Identify which cell holds the provided text, then report its (X, Y) central coordinate. 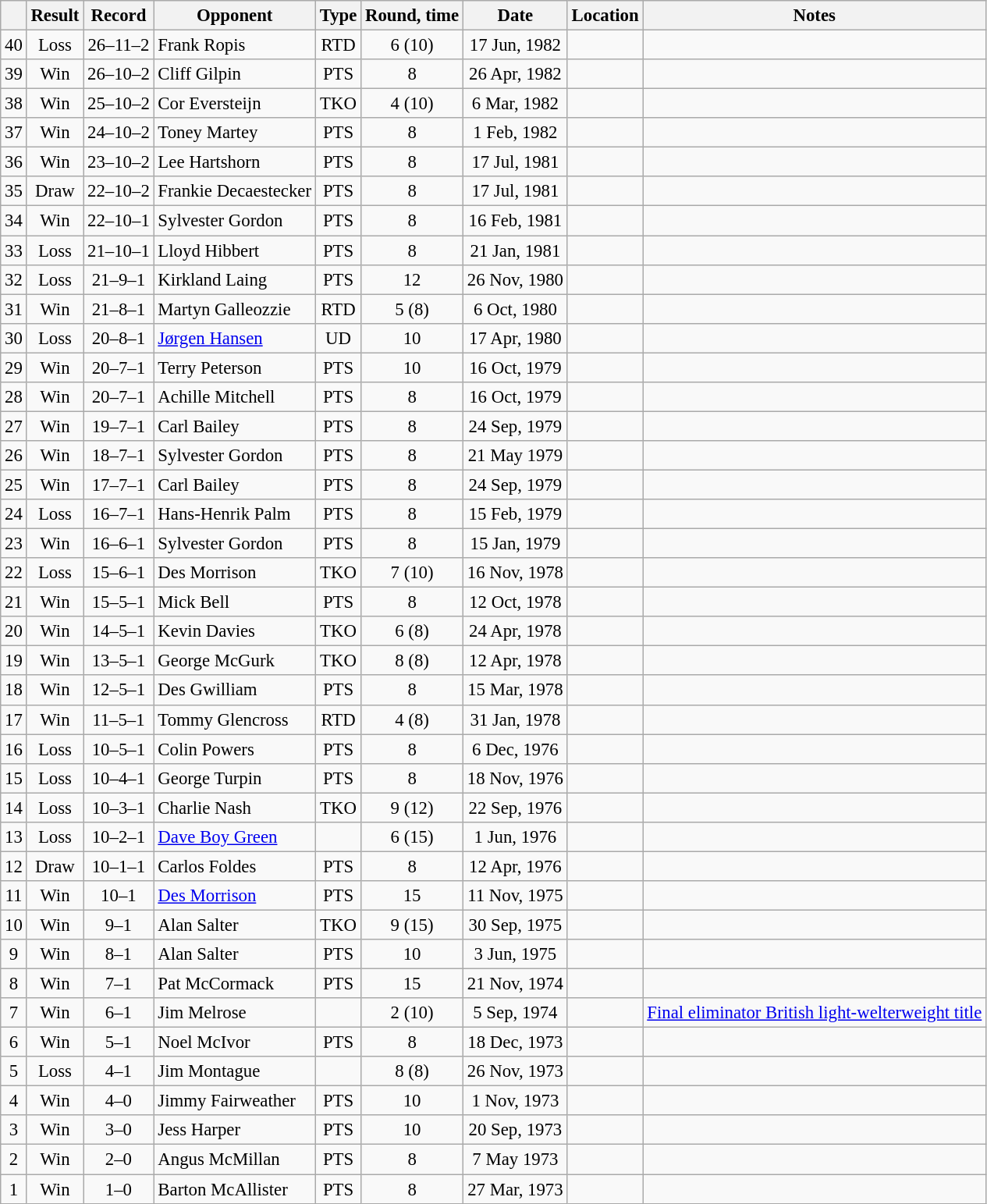
27 (14, 426)
Tommy Glencross (234, 719)
10–1 (119, 896)
32 (14, 279)
38 (14, 104)
10–2–1 (119, 837)
Carlos Foldes (234, 866)
16 (14, 749)
22–10–1 (119, 221)
14 (14, 808)
15–5–1 (119, 602)
Barton McAllister (234, 1189)
29 (14, 368)
24 Apr, 1978 (516, 631)
Cliff Gilpin (234, 74)
18 Nov, 1976 (516, 778)
11 Nov, 1975 (516, 896)
Charlie Nash (234, 808)
16–7–1 (119, 514)
12–5–1 (119, 691)
4–0 (119, 1101)
Terry Peterson (234, 368)
21 May 1979 (516, 456)
25–10–2 (119, 104)
17 Jun, 1982 (516, 45)
16 Feb, 1981 (516, 221)
Cor Eversteijn (234, 104)
10–5–1 (119, 749)
Type (338, 16)
George Turpin (234, 778)
10–4–1 (119, 778)
26 Apr, 1982 (516, 74)
40 (14, 45)
26–10–2 (119, 74)
13–5–1 (119, 661)
7 (10) (412, 573)
Lee Hartshorn (234, 162)
7 May 1973 (516, 1160)
Jimmy Fairweather (234, 1101)
7 (14, 1013)
UD (338, 338)
Location (605, 16)
Noel McIvor (234, 1042)
1 Jun, 1976 (516, 837)
5 Sep, 1974 (516, 1013)
Jess Harper (234, 1131)
Jim Melrose (234, 1013)
21 Jan, 1981 (516, 250)
Final eliminator British light-welterweight title (815, 1013)
10–3–1 (119, 808)
28 (14, 397)
18 Dec, 1973 (516, 1042)
25 (14, 485)
6 Oct, 1980 (516, 309)
21 (14, 602)
6–1 (119, 1013)
11–5–1 (119, 719)
1 Feb, 1982 (516, 133)
2 (14, 1160)
37 (14, 133)
Kirkland Laing (234, 279)
1 (14, 1189)
6 Mar, 1982 (516, 104)
34 (14, 221)
Des Gwilliam (234, 691)
6 (8) (412, 631)
5 (14, 1071)
9–1 (119, 925)
20–8–1 (119, 338)
12 Apr, 1978 (516, 661)
Date (516, 16)
4 (10) (412, 104)
39 (14, 74)
George McGurk (234, 661)
20 (14, 631)
4 (14, 1101)
9 (14, 954)
5–1 (119, 1042)
12 Oct, 1978 (516, 602)
2 (10) (412, 1013)
1–0 (119, 1189)
26 (14, 456)
4 (8) (412, 719)
18 (14, 691)
Jørgen Hansen (234, 338)
24–10–2 (119, 133)
22 Sep, 1976 (516, 808)
Kevin Davies (234, 631)
Achille Mitchell (234, 397)
Frank Ropis (234, 45)
11 (14, 896)
Jim Montague (234, 1071)
7–1 (119, 984)
19–7–1 (119, 426)
10–1–1 (119, 866)
Hans-Henrik Palm (234, 514)
Mick Bell (234, 602)
6 (10) (412, 45)
Dave Boy Green (234, 837)
30 Sep, 1975 (516, 925)
31 Jan, 1978 (516, 719)
17–7–1 (119, 485)
16 Nov, 1978 (516, 573)
2–0 (119, 1160)
17 (14, 719)
16–6–1 (119, 544)
18–7–1 (119, 456)
12 Apr, 1976 (516, 866)
24 (14, 514)
3 (14, 1131)
23 (14, 544)
26 Nov, 1973 (516, 1071)
8–1 (119, 954)
Lloyd Hibbert (234, 250)
26 Nov, 1980 (516, 279)
27 Mar, 1973 (516, 1189)
35 (14, 191)
6 Dec, 1976 (516, 749)
6 (14, 1042)
1 Nov, 1973 (516, 1101)
Result (55, 16)
15 Feb, 1979 (516, 514)
3 Jun, 1975 (516, 954)
6 (15) (412, 837)
Record (119, 16)
Frankie Decaestecker (234, 191)
15 Mar, 1978 (516, 691)
30 (14, 338)
Martyn Galleozzie (234, 309)
Opponent (234, 16)
Toney Martey (234, 133)
15 Jan, 1979 (516, 544)
20 Sep, 1973 (516, 1131)
22–10–2 (119, 191)
14–5–1 (119, 631)
26–11–2 (119, 45)
21–8–1 (119, 309)
9 (12) (412, 808)
3–0 (119, 1131)
31 (14, 309)
15–6–1 (119, 573)
23–10–2 (119, 162)
Pat McCormack (234, 984)
Round, time (412, 16)
19 (14, 661)
4–1 (119, 1071)
Colin Powers (234, 749)
5 (8) (412, 309)
21–9–1 (119, 279)
9 (15) (412, 925)
36 (14, 162)
21–10–1 (119, 250)
Notes (815, 16)
22 (14, 573)
33 (14, 250)
21 Nov, 1974 (516, 984)
Angus McMillan (234, 1160)
17 Apr, 1980 (516, 338)
13 (14, 837)
